Return the [X, Y] coordinate for the center point of the cell that contains the specified text.  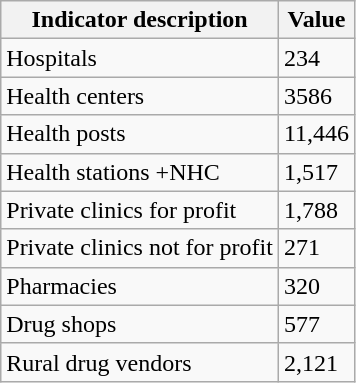
577 [316, 324]
320 [316, 286]
Value [316, 20]
1,788 [316, 210]
Health centers [140, 96]
Health stations +NHC [140, 172]
Rural drug vendors [140, 362]
11,446 [316, 134]
Health posts [140, 134]
Private clinics for profit [140, 210]
271 [316, 248]
Pharmacies [140, 286]
Drug shops [140, 324]
3586 [316, 96]
1,517 [316, 172]
Indicator description [140, 20]
234 [316, 58]
2,121 [316, 362]
Private clinics not for profit [140, 248]
Hospitals [140, 58]
